Output the (x, y) coordinate of the center of the cell containing the given text.  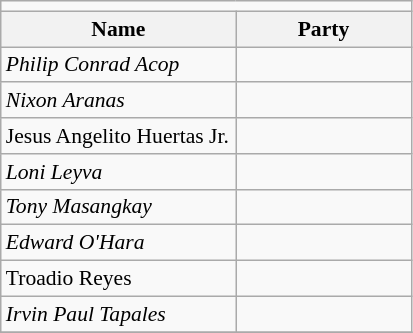
Irvin Paul Tapales (118, 314)
Jesus Angelito Huertas Jr. (118, 136)
Philip Conrad Acop (118, 65)
Name (118, 29)
Party (324, 29)
Tony Masangkay (118, 207)
Loni Leyva (118, 172)
Edward O'Hara (118, 243)
Nixon Aranas (118, 101)
Troadio Reyes (118, 279)
